From the cell containing the given text, extract its center point as (x, y) coordinate. 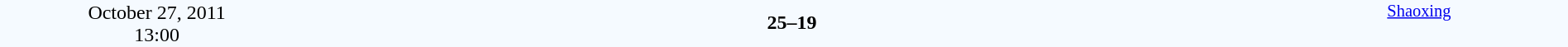
Shaoxing (1419, 23)
25–19 (791, 22)
October 27, 201113:00 (157, 23)
